Capture the cell that displays the provided text and extract its [x, y] central coordinate. 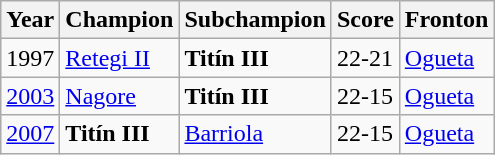
1997 [30, 58]
Barriola [255, 134]
Retegi II [120, 58]
Champion [120, 20]
2003 [30, 96]
Fronton [446, 20]
Nagore [120, 96]
Score [365, 20]
22-21 [365, 58]
Year [30, 20]
2007 [30, 134]
Subchampion [255, 20]
